Capture the cell that displays the provided text and extract its [X, Y] central coordinate. 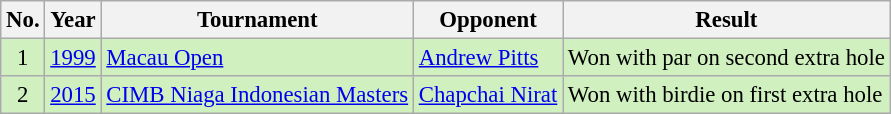
1999 [73, 58]
Tournament [257, 20]
2 [23, 95]
2015 [73, 95]
Macau Open [257, 58]
Chapchai Nirat [488, 95]
Result [727, 20]
Won with par on second extra hole [727, 58]
Opponent [488, 20]
Andrew Pitts [488, 58]
No. [23, 20]
Won with birdie on first extra hole [727, 95]
CIMB Niaga Indonesian Masters [257, 95]
1 [23, 58]
Year [73, 20]
